Provide the [x, y] coordinate of the cell's center where the given text is located.  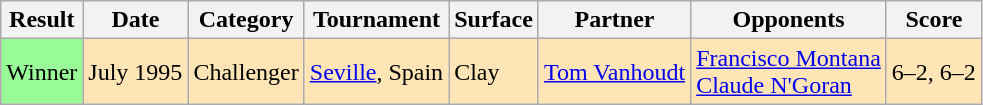
Surface [494, 20]
Challenger [246, 72]
Opponents [789, 20]
6–2, 6–2 [934, 72]
Partner [614, 20]
Date [136, 20]
Tournament [376, 20]
Francisco Montana Claude N'Goran [789, 72]
Category [246, 20]
July 1995 [136, 72]
Result [42, 20]
Score [934, 20]
Clay [494, 72]
Winner [42, 72]
Seville, Spain [376, 72]
Tom Vanhoudt [614, 72]
